Search for the cell housing the specified text and yield its [X, Y] center coordinate. 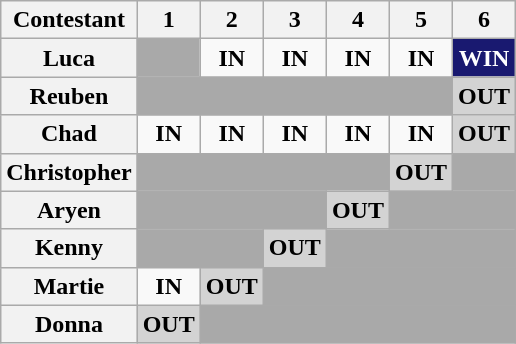
1 [168, 20]
6 [484, 20]
Martie [69, 286]
Aryen [69, 210]
Contestant [69, 20]
Luca [69, 58]
Donna [69, 324]
Reuben [69, 96]
Chad [69, 134]
2 [232, 20]
5 [420, 20]
4 [358, 20]
WIN [484, 58]
3 [294, 20]
Kenny [69, 248]
Christopher [69, 172]
